Return [x, y] of the center of cell containing provided text 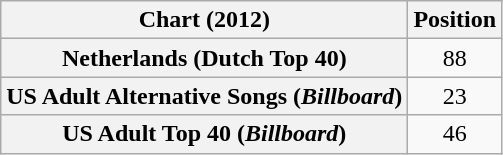
88 [455, 58]
US Adult Top 40 (Billboard) [204, 134]
23 [455, 96]
Chart (2012) [204, 20]
US Adult Alternative Songs (Billboard) [204, 96]
Position [455, 20]
46 [455, 134]
Netherlands (Dutch Top 40) [204, 58]
